Detect which cell encompasses the target text, then output its (x, y) center coordinate. 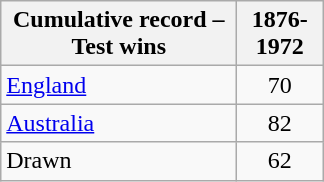
82 (280, 123)
England (119, 85)
Drawn (119, 161)
70 (280, 85)
Australia (119, 123)
Cumulative record – Test wins (119, 34)
62 (280, 161)
1876-1972 (280, 34)
